Search for the cell housing the specified text and yield its (X, Y) center coordinate. 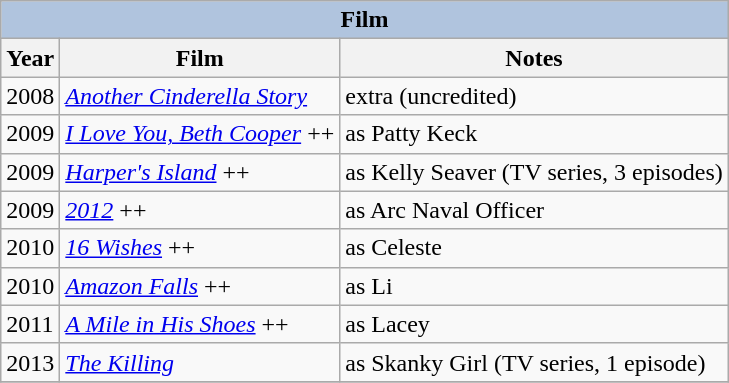
Amazon Falls ++ (200, 286)
The Killing (200, 362)
2008 (30, 96)
2012 ++ (200, 210)
2011 (30, 324)
A Mile in His Shoes ++ (200, 324)
I Love You, Beth Cooper ++ (200, 134)
as Kelly Seaver (TV series, 3 episodes) (534, 172)
Notes (534, 58)
as Celeste (534, 248)
as Patty Keck (534, 134)
as Lacey (534, 324)
Another Cinderella Story (200, 96)
extra (uncredited) (534, 96)
16 Wishes ++ (200, 248)
Harper's Island ++ (200, 172)
as Skanky Girl (TV series, 1 episode) (534, 362)
2013 (30, 362)
Year (30, 58)
as Arc Naval Officer (534, 210)
as Li (534, 286)
